From the cell containing the given text, extract its center point as (X, Y) coordinate. 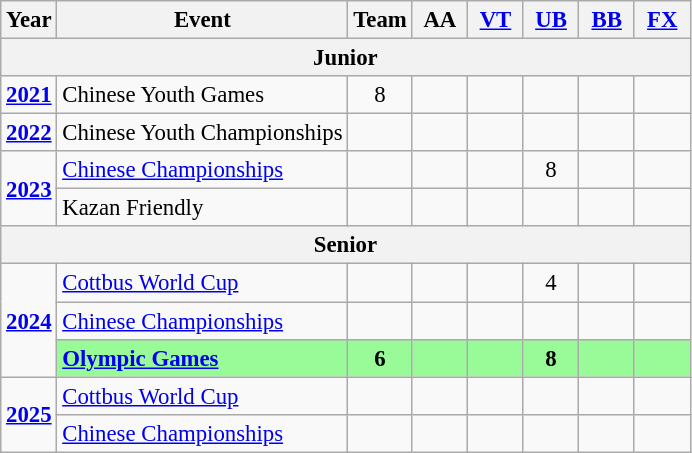
Senior (346, 245)
Team (380, 20)
2023 (29, 188)
Kazan Friendly (202, 208)
VT (496, 20)
FX (662, 20)
6 (380, 358)
Chinese Youth Championships (202, 133)
Olympic Games (202, 358)
Chinese Youth Games (202, 95)
Junior (346, 58)
UB (551, 20)
2021 (29, 95)
2022 (29, 133)
BB (607, 20)
2025 (29, 414)
Year (29, 20)
2024 (29, 320)
AA (440, 20)
Event (202, 20)
4 (551, 283)
